Detect which cell encompasses the target text, then output its [x, y] center coordinate. 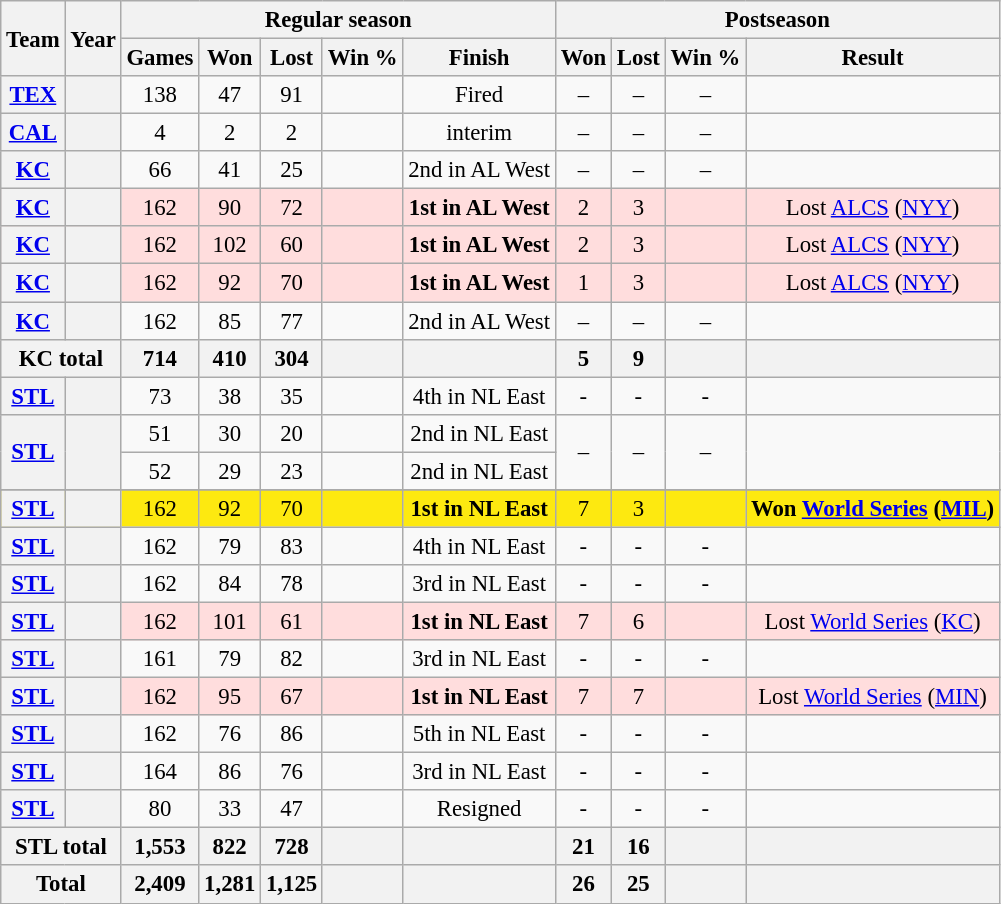
5 [583, 358]
84 [230, 584]
161 [160, 659]
410 [230, 358]
Lost World Series (KC) [873, 621]
73 [160, 396]
4 [160, 133]
KC total [61, 358]
2,409 [160, 885]
90 [230, 208]
91 [292, 95]
Finish [479, 58]
38 [230, 396]
16 [639, 847]
Fired [479, 95]
714 [160, 358]
Team [33, 38]
Year [93, 38]
77 [292, 321]
728 [292, 847]
33 [230, 809]
21 [583, 847]
35 [292, 396]
Regular season [338, 20]
95 [230, 697]
CAL [33, 133]
822 [230, 847]
Lost World Series (MIN) [873, 697]
66 [160, 170]
29 [230, 471]
Won World Series (MIL) [873, 509]
Total [61, 885]
Resigned [479, 809]
101 [230, 621]
61 [292, 621]
60 [292, 245]
52 [160, 471]
6 [639, 621]
51 [160, 433]
STL total [61, 847]
1 [583, 283]
138 [160, 95]
78 [292, 584]
83 [292, 546]
164 [160, 772]
80 [160, 809]
5th in NL East [479, 734]
interim [479, 133]
304 [292, 358]
1,553 [160, 847]
Result [873, 58]
23 [292, 471]
9 [639, 358]
1,125 [292, 885]
82 [292, 659]
102 [230, 245]
Postseason [777, 20]
Games [160, 58]
1,281 [230, 885]
41 [230, 170]
TEX [33, 95]
67 [292, 697]
85 [230, 321]
30 [230, 433]
26 [583, 885]
20 [292, 433]
72 [292, 208]
